Return [x, y] of the center of cell containing provided text 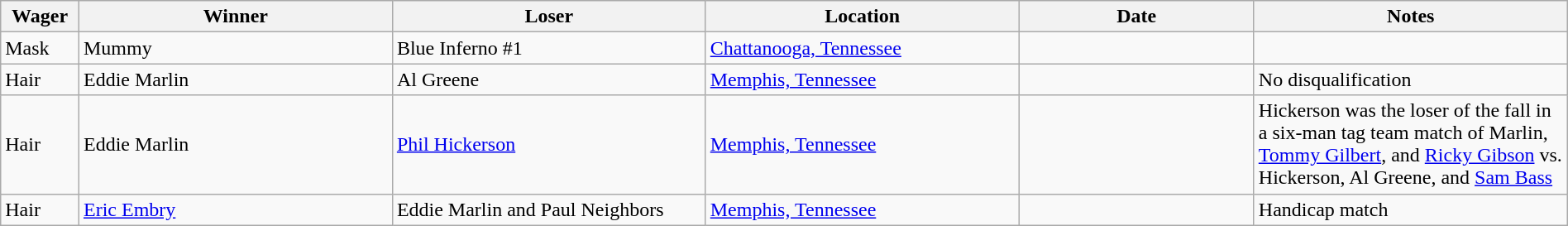
Blue Inferno #1 [549, 48]
Chattanooga, Tennessee [862, 48]
Wager [40, 17]
Winner [235, 17]
Loser [549, 17]
Eddie Marlin and Paul Neighbors [549, 209]
Mummy [235, 48]
Phil Hickerson [549, 144]
Eric Embry [235, 209]
No disqualification [1411, 79]
Notes [1411, 17]
Date [1136, 17]
Handicap match [1411, 209]
Hickerson was the loser of the fall in a six-man tag team match of Marlin, Tommy Gilbert, and Ricky Gibson vs. Hickerson, Al Greene, and Sam Bass [1411, 144]
Location [862, 17]
Mask [40, 48]
Al Greene [549, 79]
